Identify which cell holds the provided text, then report its [x, y] central coordinate. 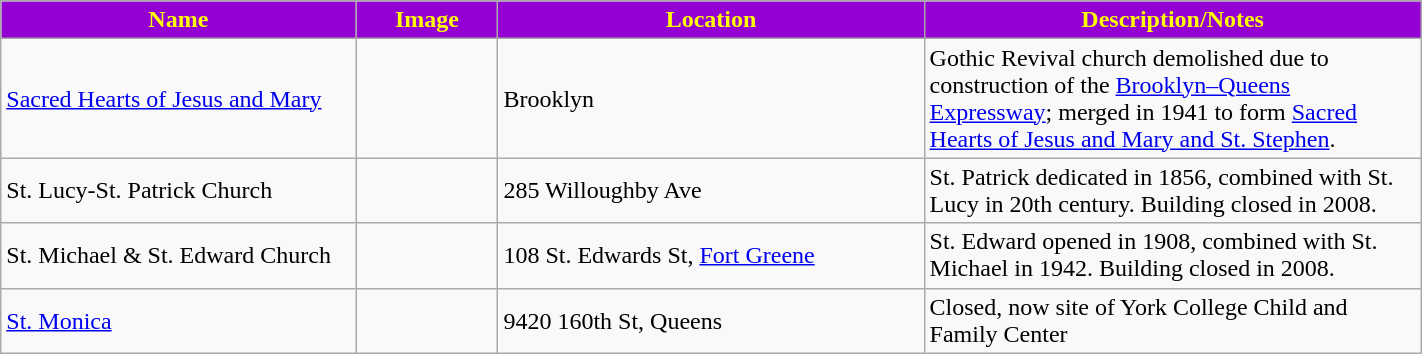
St. Patrick dedicated in 1856, combined with St. Lucy in 20th century. Building closed in 2008. [1172, 190]
Brooklyn [711, 98]
285 Willoughby Ave [711, 190]
Description/Notes [1172, 20]
St. Monica [178, 320]
St. Lucy-St. Patrick Church [178, 190]
Name [178, 20]
St. Michael & St. Edward Church [178, 256]
108 St. Edwards St, Fort Greene [711, 256]
Image [427, 20]
Location [711, 20]
Sacred Hearts of Jesus and Mary [178, 98]
St. Edward opened in 1908, combined with St. Michael in 1942. Building closed in 2008. [1172, 256]
9420 160th St, Queens [711, 320]
Closed, now site of York College Child and Family Center [1172, 320]
